Output the [x, y] coordinate of the center of the cell containing the given text.  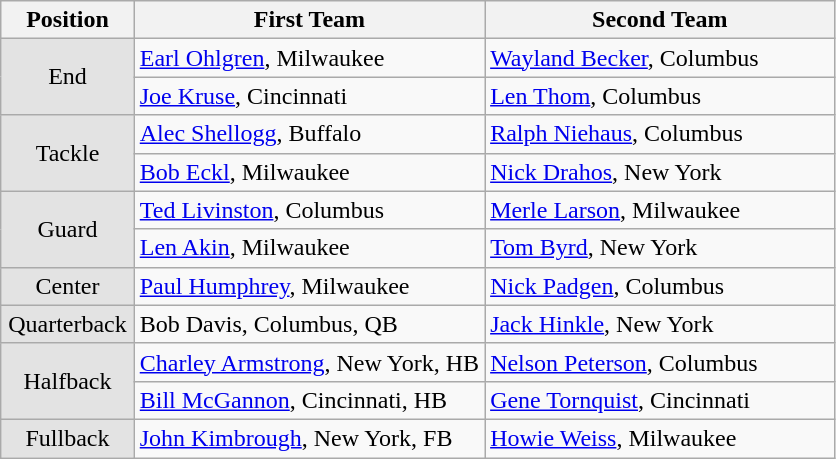
Ralph Niehaus, Columbus [660, 134]
Position [68, 20]
Len Thom, Columbus [660, 96]
Joe Kruse, Cincinnati [309, 96]
John Kimbrough, New York, FB [309, 438]
Bob Eckl, Milwaukee [309, 172]
Paul Humphrey, Milwaukee [309, 286]
Wayland Becker, Columbus [660, 58]
Fullback [68, 438]
End [68, 77]
Bill McGannon, Cincinnati, HB [309, 400]
Nick Drahos, New York [660, 172]
Earl Ohlgren, Milwaukee [309, 58]
Ted Livinston, Columbus [309, 210]
Jack Hinkle, New York [660, 324]
Second Team [660, 20]
Alec Shellogg, Buffalo [309, 134]
First Team [309, 20]
Nick Padgen, Columbus [660, 286]
Charley Armstrong, New York, HB [309, 362]
Bob Davis, Columbus, QB [309, 324]
Len Akin, Milwaukee [309, 248]
Howie Weiss, Milwaukee [660, 438]
Halfback [68, 381]
Tom Byrd, New York [660, 248]
Tackle [68, 153]
Quarterback [68, 324]
Nelson Peterson, Columbus [660, 362]
Gene Tornquist, Cincinnati [660, 400]
Merle Larson, Milwaukee [660, 210]
Guard [68, 229]
Center [68, 286]
